Locate the cell with the specified text and output its (X, Y) center coordinate. 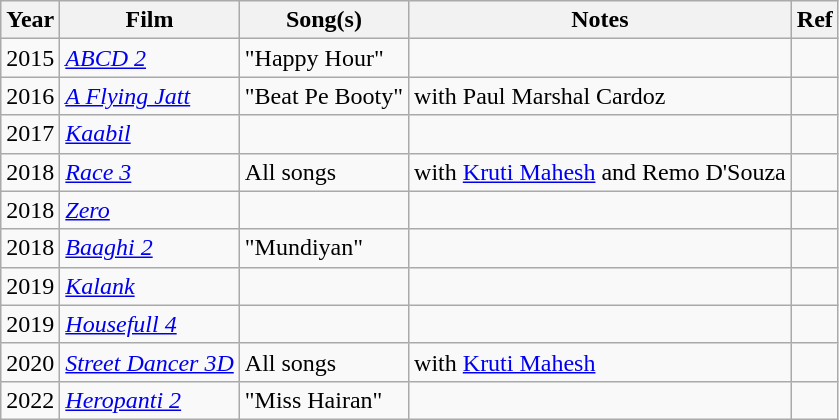
"Happy Hour" (324, 58)
2015 (30, 58)
"Beat Pe Booty" (324, 96)
2022 (30, 400)
Baaghi 2 (150, 248)
Film (150, 20)
with Kruti Mahesh and Remo D'Souza (600, 172)
"Miss Hairan" (324, 400)
Heropanti 2 (150, 400)
Notes (600, 20)
with Kruti Mahesh (600, 362)
Race 3 (150, 172)
ABCD 2 (150, 58)
2017 (30, 134)
2020 (30, 362)
"Mundiyan" (324, 248)
Zero (150, 210)
Kalank (150, 286)
Street Dancer 3D (150, 362)
A Flying Jatt (150, 96)
Ref (814, 20)
Housefull 4 (150, 324)
Song(s) (324, 20)
Kaabil (150, 134)
2016 (30, 96)
with Paul Marshal Cardoz (600, 96)
Year (30, 20)
